Provide the [x, y] coordinate of the cell's center where the given text is located.  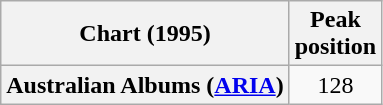
Australian Albums (ARIA) [145, 85]
Chart (1995) [145, 34]
128 [335, 85]
Peakposition [335, 34]
